Find where the given text appears and provide that cell's center as (x, y) coordinate. 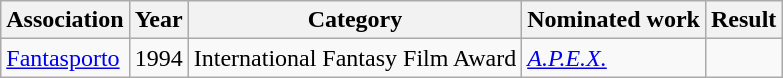
A.P.E.X. (614, 58)
International Fantasy Film Award (354, 58)
Category (354, 20)
Result (743, 20)
Association (65, 20)
Fantasporto (65, 58)
Year (158, 20)
1994 (158, 58)
Nominated work (614, 20)
